Identify which cell holds the provided text, then report its [x, y] central coordinate. 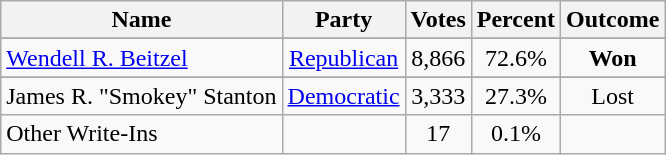
Democratic [344, 96]
Other Write-Ins [142, 134]
Lost [613, 96]
James R. "Smokey" Stanton [142, 96]
Republican [344, 58]
Votes [438, 20]
8,866 [438, 58]
Won [613, 58]
72.6% [516, 58]
Wendell R. Beitzel [142, 58]
0.1% [516, 134]
27.3% [516, 96]
Party [344, 20]
Outcome [613, 20]
3,333 [438, 96]
17 [438, 134]
Percent [516, 20]
Name [142, 20]
